Output the (X, Y) coordinate of the center of the cell containing the given text.  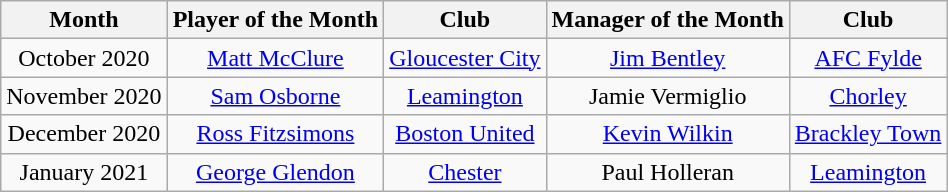
Chorley (868, 96)
October 2020 (84, 58)
Manager of the Month (668, 20)
Jamie Vermiglio (668, 96)
Jim Bentley (668, 58)
Player of the Month (276, 20)
Boston United (465, 134)
Ross Fitzsimons (276, 134)
November 2020 (84, 96)
Kevin Wilkin (668, 134)
Matt McClure (276, 58)
George Glendon (276, 172)
AFC Fylde (868, 58)
Gloucester City (465, 58)
December 2020 (84, 134)
Month (84, 20)
Chester (465, 172)
Brackley Town (868, 134)
Paul Holleran (668, 172)
January 2021 (84, 172)
Sam Osborne (276, 96)
